Locate the cell with the specified text and output its [X, Y] center coordinate. 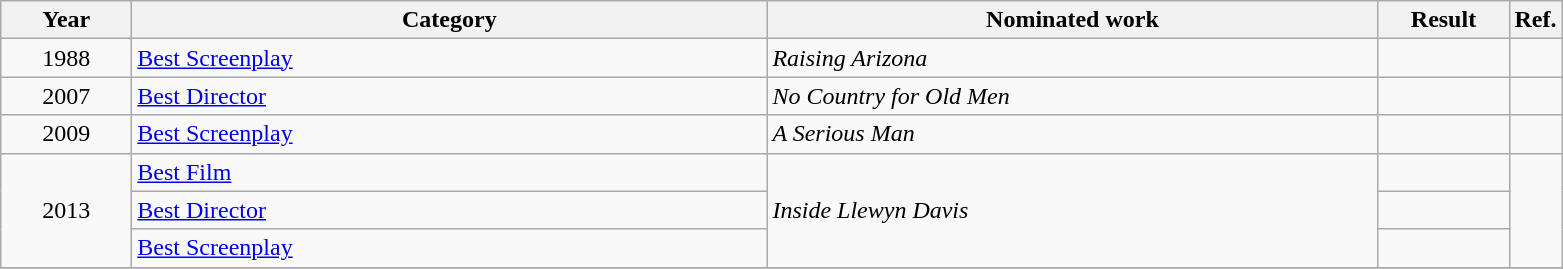
2009 [66, 134]
Best Film [450, 172]
1988 [66, 58]
2013 [66, 210]
Category [450, 20]
A Serious Man [1072, 134]
Raising Arizona [1072, 58]
Inside Llewyn Davis [1072, 210]
No Country for Old Men [1072, 96]
Nominated work [1072, 20]
Result [1444, 20]
Ref. [1536, 20]
2007 [66, 96]
Year [66, 20]
